Identify which cell holds the provided text, then report its [X, Y] central coordinate. 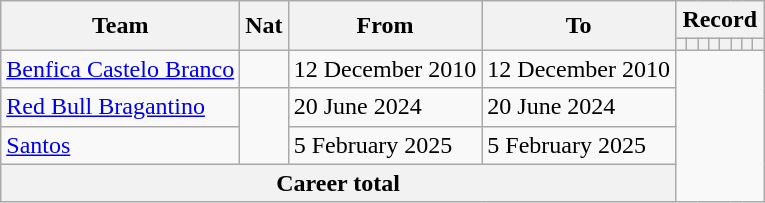
Record [719, 20]
To [579, 26]
Santos [120, 145]
Benfica Castelo Branco [120, 69]
Nat [264, 26]
Team [120, 26]
Career total [338, 183]
From [385, 26]
Red Bull Bragantino [120, 107]
